Determine the (X, Y) coordinate at the center of the cell enclosing the given text.  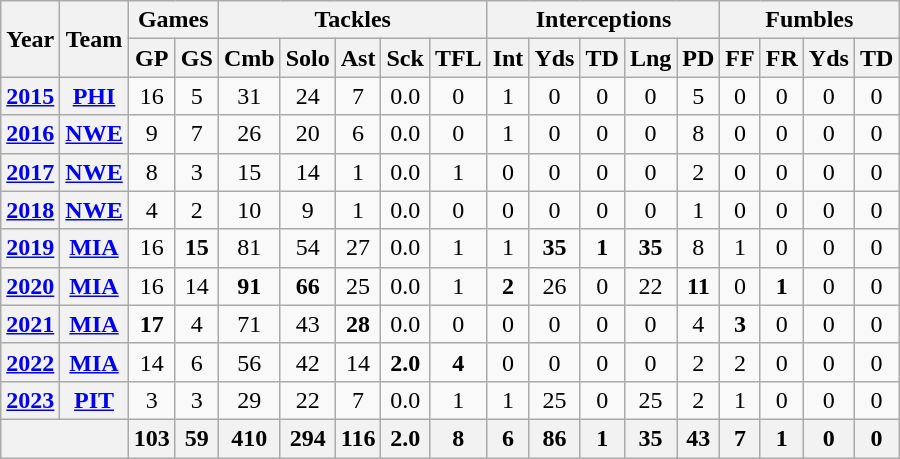
31 (249, 96)
54 (308, 248)
103 (152, 438)
FR (782, 58)
71 (249, 324)
42 (308, 362)
2022 (30, 362)
20 (308, 134)
29 (249, 400)
GS (196, 58)
Sck (405, 58)
Fumbles (810, 20)
Int (508, 58)
2017 (30, 172)
2021 (30, 324)
17 (152, 324)
Interceptions (604, 20)
28 (358, 324)
116 (358, 438)
10 (249, 210)
PIT (94, 400)
Cmb (249, 58)
Ast (358, 58)
27 (358, 248)
91 (249, 286)
Solo (308, 58)
86 (554, 438)
294 (308, 438)
2019 (30, 248)
2018 (30, 210)
410 (249, 438)
66 (308, 286)
Tackles (352, 20)
FF (740, 58)
59 (196, 438)
24 (308, 96)
GP (152, 58)
Lng (650, 58)
Games (173, 20)
2020 (30, 286)
PD (698, 58)
2015 (30, 96)
Year (30, 39)
TFL (458, 58)
2016 (30, 134)
Team (94, 39)
56 (249, 362)
PHI (94, 96)
2023 (30, 400)
81 (249, 248)
11 (698, 286)
